Return the [X, Y] coordinate for the center point of the cell that contains the specified text.  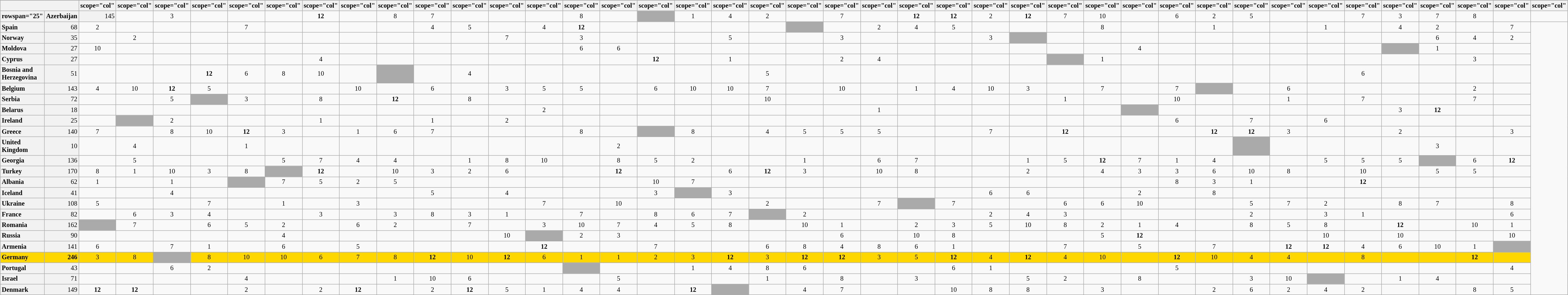
72 [61, 99]
Norway [22, 38]
Portugal [22, 268]
35 [61, 38]
25 [61, 121]
Germany [22, 257]
Belarus [22, 110]
90 [61, 236]
Romania [22, 225]
41 [61, 193]
Serbia [22, 99]
170 [61, 171]
Bosnia and Herzegovina [22, 74]
149 [61, 290]
Cyprus [22, 59]
Belgium [22, 88]
162 [61, 225]
Turkey [22, 171]
Russia [22, 236]
143 [61, 88]
246 [61, 257]
Spain [22, 27]
18 [61, 110]
Armenia [22, 246]
Georgia [22, 161]
Ukraine [22, 203]
France [22, 214]
68 [61, 27]
rowspan="25" [22, 16]
Moldova [22, 49]
Ireland [22, 121]
108 [61, 203]
Denmark [22, 290]
136 [61, 161]
United Kingdom [22, 146]
Albania [22, 182]
51 [61, 74]
62 [61, 182]
140 [61, 132]
43 [61, 268]
Iceland [22, 193]
Greece [22, 132]
141 [61, 246]
71 [61, 279]
82 [61, 214]
145 [98, 16]
Israel [22, 279]
Azerbaijan [61, 16]
